Return the [x, y] coordinate for the center point of the cell that contains the specified text.  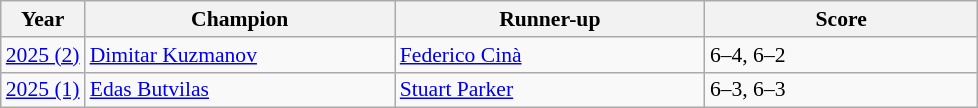
Year [43, 19]
Score [842, 19]
2025 (1) [43, 90]
6–3, 6–3 [842, 90]
Champion [240, 19]
6–4, 6–2 [842, 55]
Edas Butvilas [240, 90]
Federico Cinà [550, 55]
Dimitar Kuzmanov [240, 55]
Stuart Parker [550, 90]
2025 (2) [43, 55]
Runner-up [550, 19]
